Output the [x, y] coordinate of the center of the cell containing the given text.  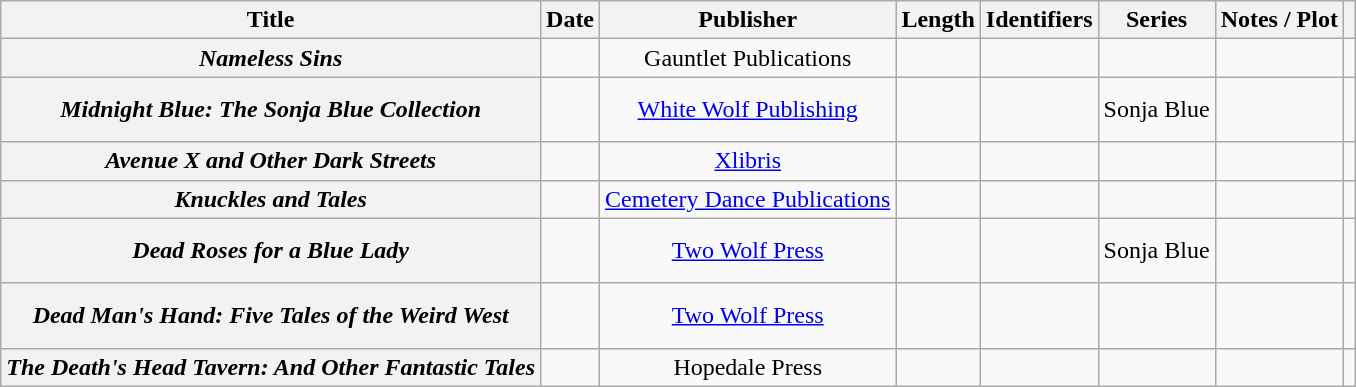
The Death's Head Tavern: And Other Fantastic Tales [271, 367]
Cemetery Dance Publications [748, 199]
Hopedale Press [748, 367]
Publisher [748, 20]
Midnight Blue: The Sonja Blue Collection [271, 110]
Identifiers [1039, 20]
Dead Man's Hand: Five Tales of the Weird West [271, 316]
Knuckles and Tales [271, 199]
White Wolf Publishing [748, 110]
Series [1156, 20]
Date [570, 20]
Xlibris [748, 161]
Avenue X and Other Dark Streets [271, 161]
Nameless Sins [271, 58]
Length [938, 20]
Notes / Plot [1279, 20]
Title [271, 20]
Dead Roses for a Blue Lady [271, 250]
Gauntlet Publications [748, 58]
